Scan for the cell matching the given text and deliver its [x, y] coordinate at center. 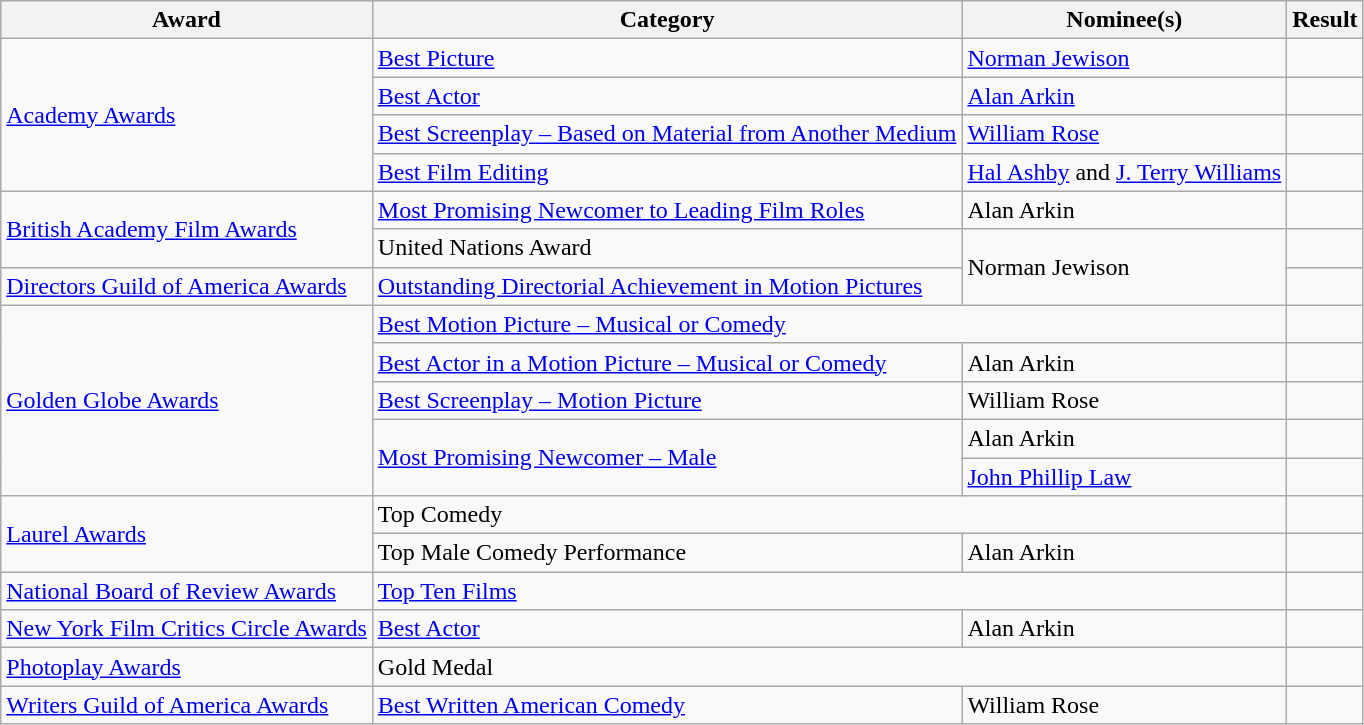
British Academy Film Awards [187, 229]
Most Promising Newcomer to Leading Film Roles [667, 210]
Best Screenplay – Motion Picture [667, 400]
Outstanding Directorial Achievement in Motion Pictures [667, 286]
National Board of Review Awards [187, 591]
Gold Medal [829, 667]
Photoplay Awards [187, 667]
Best Written American Comedy [667, 705]
Academy Awards [187, 115]
Best Screenplay – Based on Material from Another Medium [667, 134]
Category [667, 20]
Result [1325, 20]
Most Promising Newcomer – Male [667, 457]
Hal Ashby and J. Terry Williams [1124, 172]
Best Picture [667, 58]
United Nations Award [667, 248]
John Phillip Law [1124, 477]
Laurel Awards [187, 534]
Best Film Editing [667, 172]
Top Comedy [829, 515]
Top Male Comedy Performance [667, 553]
Nominee(s) [1124, 20]
Award [187, 20]
Directors Guild of America Awards [187, 286]
Golden Globe Awards [187, 400]
Top Ten Films [829, 591]
Writers Guild of America Awards [187, 705]
New York Film Critics Circle Awards [187, 629]
Best Motion Picture – Musical or Comedy [829, 324]
Best Actor in a Motion Picture – Musical or Comedy [667, 362]
